For the text-containing cell, return its midpoint in (x, y) coordinate format. 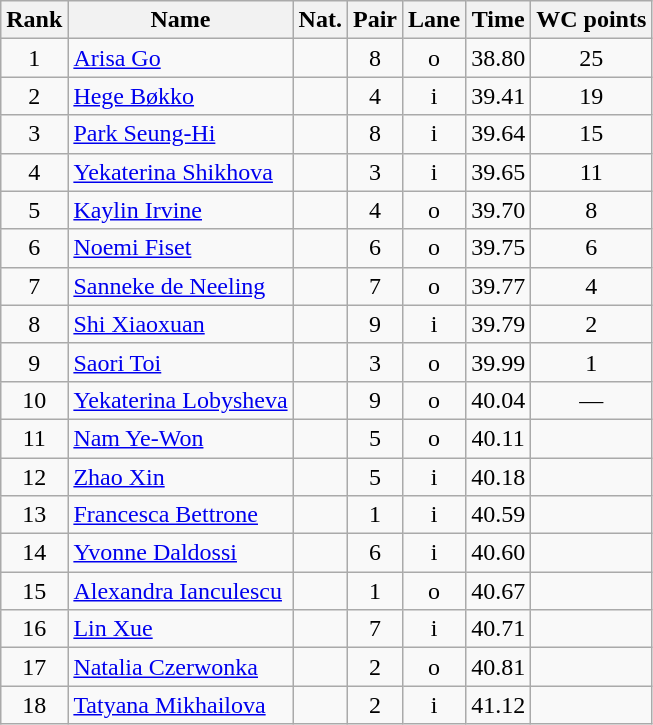
— (592, 400)
Yekaterina Shikhova (180, 172)
14 (34, 553)
Zhao Xin (180, 477)
Hege Bøkko (180, 96)
39.75 (498, 248)
40.71 (498, 629)
39.64 (498, 134)
41.12 (498, 705)
39.65 (498, 172)
Lane (434, 20)
39.99 (498, 362)
Noemi Fiset (180, 248)
10 (34, 400)
12 (34, 477)
16 (34, 629)
Park Seung-Hi (180, 134)
19 (592, 96)
40.81 (498, 667)
Arisa Go (180, 58)
38.80 (498, 58)
17 (34, 667)
25 (592, 58)
WC points (592, 20)
39.70 (498, 210)
Nat. (320, 20)
Nam Ye-Won (180, 438)
18 (34, 705)
Natalia Czerwonka (180, 667)
40.67 (498, 591)
Shi Xiaoxuan (180, 324)
Rank (34, 20)
Saori Toi (180, 362)
Sanneke de Neeling (180, 286)
40.59 (498, 515)
Tatyana Mikhailova (180, 705)
39.79 (498, 324)
Time (498, 20)
13 (34, 515)
Alexandra Ianculescu (180, 591)
40.18 (498, 477)
Francesca Bettrone (180, 515)
40.60 (498, 553)
Yvonne Daldossi (180, 553)
Pair (374, 20)
40.11 (498, 438)
Kaylin Irvine (180, 210)
39.77 (498, 286)
Yekaterina Lobysheva (180, 400)
39.41 (498, 96)
Name (180, 20)
40.04 (498, 400)
Lin Xue (180, 629)
